Capture the cell that displays the provided text and extract its (X, Y) central coordinate. 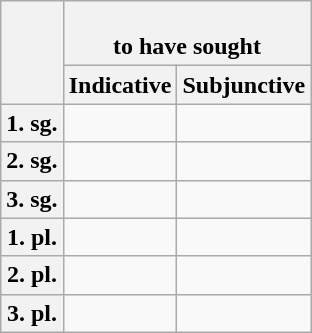
to have sought (187, 34)
1. pl. (32, 237)
3. sg. (32, 199)
2. sg. (32, 161)
Indicative (120, 85)
1. sg. (32, 123)
3. pl. (32, 313)
2. pl. (32, 275)
Subjunctive (244, 85)
